Pinpoint the cell where the given text exists, returning its [X, Y] midpoint coordinate. 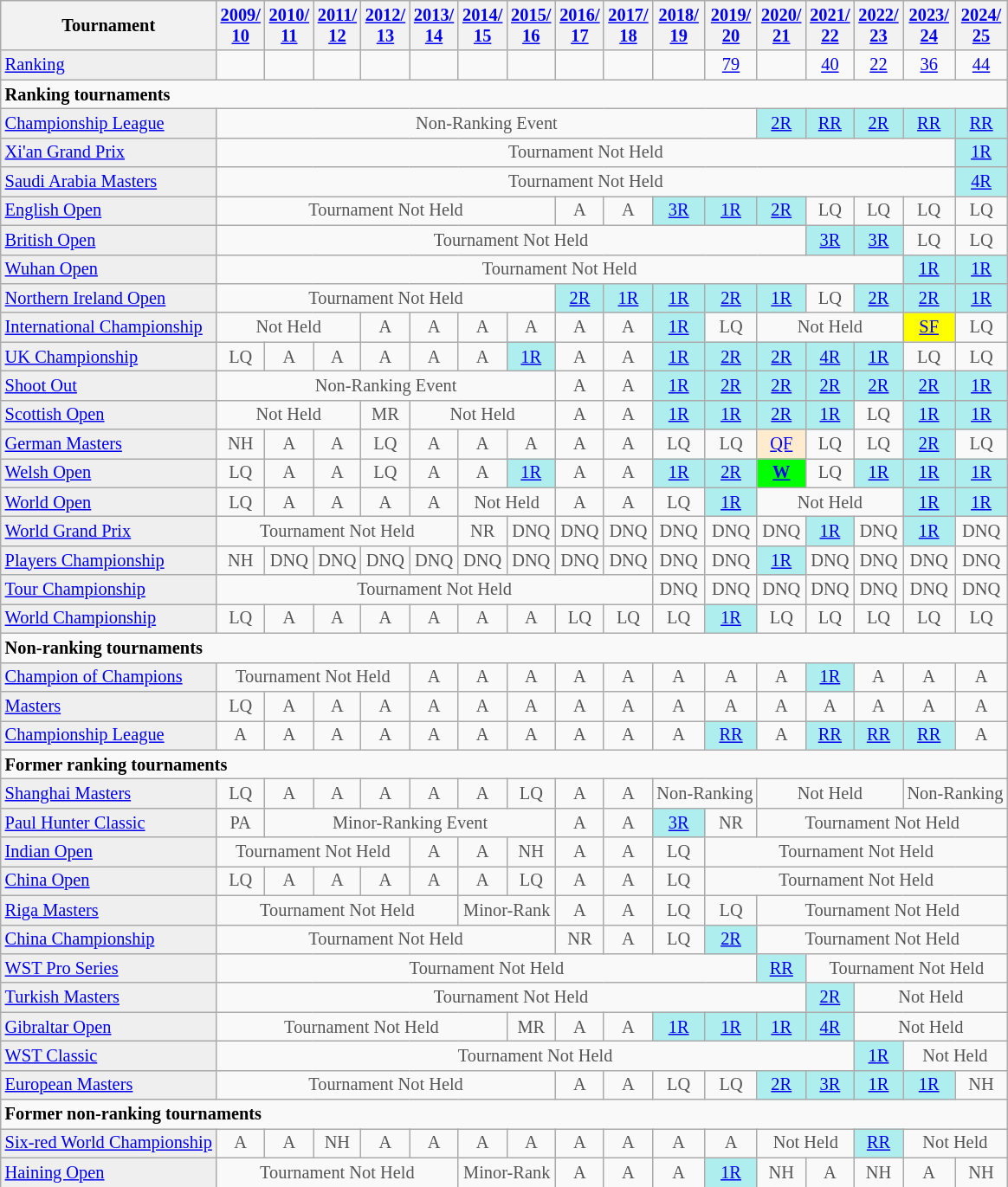
2010/11 [289, 25]
2020/21 [781, 25]
World Grand Prix [109, 531]
Riga Masters [109, 910]
UK Championship [109, 357]
Players Championship [109, 560]
Wuhan Open [109, 269]
Shanghai Masters [109, 793]
European Masters [109, 1085]
Tour Championship [109, 590]
Non-ranking tournaments [504, 648]
Turkish Masters [109, 997]
Masters [109, 706]
Xi'an Grand Prix [109, 152]
2011/12 [338, 25]
44 [981, 65]
2009/10 [241, 25]
Ranking [109, 65]
WST Pro Series [109, 968]
2015/16 [531, 25]
Scottish Open [109, 415]
Former non-ranking tournaments [504, 1114]
2012/13 [385, 25]
English Open [109, 210]
PA [241, 823]
2023/24 [929, 25]
Saudi Arabia Masters [109, 182]
2018/19 [679, 25]
W [781, 473]
Haining Open [109, 1172]
79 [731, 65]
World Championship [109, 618]
Tournament [109, 25]
2024/25 [981, 25]
German Masters [109, 444]
Indian Open [109, 852]
22 [878, 65]
Former ranking tournaments [504, 764]
2022/23 [878, 25]
2019/20 [731, 25]
China Open [109, 881]
Six-red World Championship [109, 1143]
Northern Ireland Open [109, 298]
Shoot Out [109, 385]
2013/14 [434, 25]
2016/17 [579, 25]
China Championship [109, 939]
Champion of Champions [109, 677]
SF [929, 327]
WST Classic [109, 1055]
Ranking tournaments [504, 94]
British Open [109, 240]
2021/22 [830, 25]
World Open [109, 502]
QF [781, 444]
40 [830, 65]
2014/15 [482, 25]
Minor-Ranking Event [410, 823]
Gibraltar Open [109, 1027]
International Championship [109, 327]
Welsh Open [109, 473]
36 [929, 65]
2017/18 [628, 25]
Paul Hunter Classic [109, 823]
